Capture the cell that displays the provided text and extract its [x, y] central coordinate. 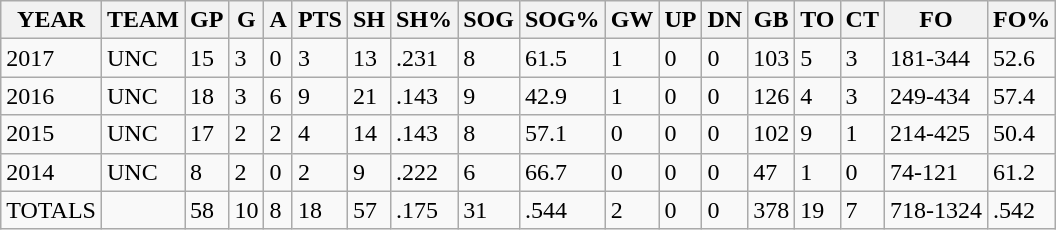
7 [862, 210]
102 [772, 134]
YEAR [52, 20]
TOTALS [52, 210]
SH [368, 20]
FO% [1021, 20]
31 [489, 210]
50.4 [1021, 134]
14 [368, 134]
718-1324 [936, 210]
10 [246, 210]
GB [772, 20]
.231 [424, 58]
57 [368, 210]
66.7 [562, 172]
249-434 [936, 96]
57.4 [1021, 96]
GP [207, 20]
13 [368, 58]
74-121 [936, 172]
DN [725, 20]
42.9 [562, 96]
2015 [52, 134]
.542 [1021, 210]
.175 [424, 210]
.222 [424, 172]
57.1 [562, 134]
TEAM [142, 20]
PTS [320, 20]
A [278, 20]
G [246, 20]
181-344 [936, 58]
19 [818, 210]
214-425 [936, 134]
15 [207, 58]
2014 [52, 172]
2016 [52, 96]
SH% [424, 20]
CT [862, 20]
SOG [489, 20]
5 [818, 58]
103 [772, 58]
GW [632, 20]
58 [207, 210]
378 [772, 210]
52.6 [1021, 58]
17 [207, 134]
FO [936, 20]
61.2 [1021, 172]
SOG% [562, 20]
47 [772, 172]
2017 [52, 58]
.544 [562, 210]
61.5 [562, 58]
126 [772, 96]
21 [368, 96]
TO [818, 20]
UP [680, 20]
